Return the [X, Y] coordinate for the center point of the cell that contains the specified text.  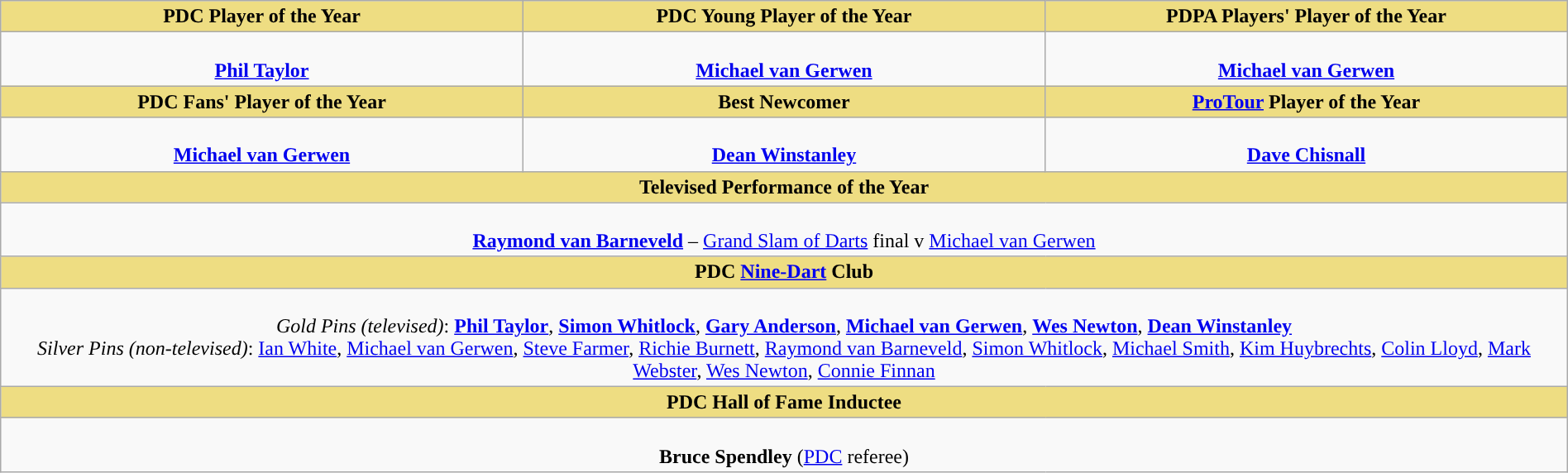
Televised Performance of the Year [784, 187]
PDC Nine-Dart Club [784, 272]
Phil Taylor [262, 60]
Raymond van Barneveld – Grand Slam of Darts final v Michael van Gerwen [784, 230]
Dave Chisnall [1307, 144]
ProTour Player of the Year [1307, 102]
PDC Fans' Player of the Year [262, 102]
Best Newcomer [784, 102]
PDC Hall of Fame Inductee [784, 402]
PDC Player of the Year [262, 17]
PDC Young Player of the Year [784, 17]
PDPA Players' Player of the Year [1307, 17]
Dean Winstanley [784, 144]
Bruce Spendley (PDC referee) [784, 445]
